Extract the (X, Y) coordinate from the center of the cell holding the provided text.  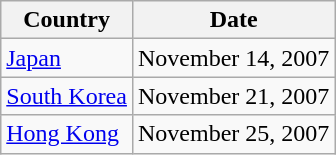
November 21, 2007 (233, 96)
November 14, 2007 (233, 58)
Date (233, 20)
November 25, 2007 (233, 134)
Japan (67, 58)
South Korea (67, 96)
Hong Kong (67, 134)
Country (67, 20)
